Extract the [X, Y] coordinate from the center of the cell holding the provided text.  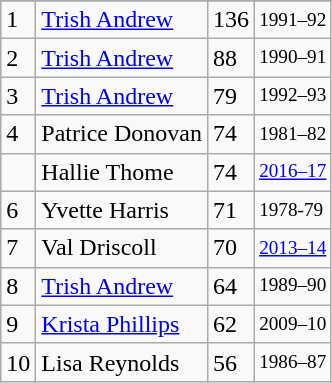
7 [18, 248]
79 [230, 96]
70 [230, 248]
64 [230, 286]
1978-79 [293, 210]
2016–17 [293, 172]
1989–90 [293, 286]
4 [18, 134]
10 [18, 362]
1992–93 [293, 96]
2009–10 [293, 324]
56 [230, 362]
2013–14 [293, 248]
8 [18, 286]
Krista Phillips [122, 324]
1991–92 [293, 20]
3 [18, 96]
1981–82 [293, 134]
Yvette Harris [122, 210]
1986–87 [293, 362]
88 [230, 58]
Lisa Reynolds [122, 362]
Patrice Donovan [122, 134]
1 [18, 20]
Val Driscoll [122, 248]
Hallie Thome [122, 172]
9 [18, 324]
136 [230, 20]
62 [230, 324]
2 [18, 58]
1990–91 [293, 58]
6 [18, 210]
71 [230, 210]
